Provide the (X, Y) coordinate of the cell's center where the given text is located.  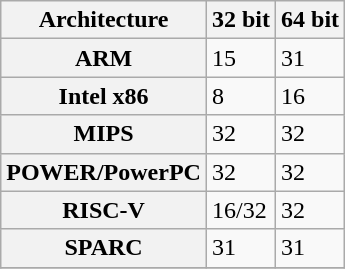
64 bit (310, 20)
Architecture (104, 20)
RISC-V (104, 210)
8 (240, 96)
Intel x86 (104, 96)
SPARC (104, 248)
16 (310, 96)
32 bit (240, 20)
POWER/PowerPC (104, 172)
15 (240, 58)
16/32 (240, 210)
MIPS (104, 134)
ARM (104, 58)
